Provide the (X, Y) coordinate of the cell's center where the given text is located.  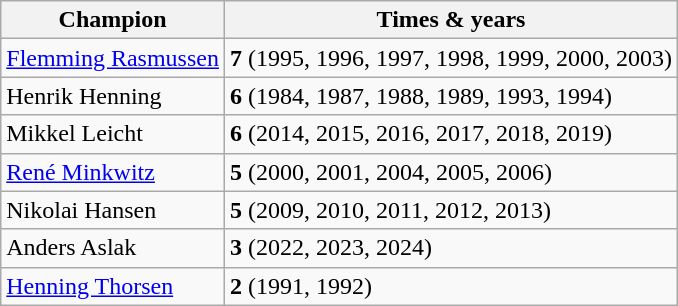
3 (2022, 2023, 2024) (450, 248)
Champion (113, 20)
Anders Aslak (113, 248)
René Minkwitz (113, 172)
Mikkel Leicht (113, 134)
6 (2014, 2015, 2016, 2017, 2018, 2019) (450, 134)
5 (2000, 2001, 2004, 2005, 2006) (450, 172)
5 (2009, 2010, 2011, 2012, 2013) (450, 210)
Nikolai Hansen (113, 210)
Flemming Rasmussen (113, 58)
6 (1984, 1987, 1988, 1989, 1993, 1994) (450, 96)
2 (1991, 1992) (450, 286)
Henning Thorsen (113, 286)
7 (1995, 1996, 1997, 1998, 1999, 2000, 2003) (450, 58)
Times & years (450, 20)
Henrik Henning (113, 96)
